Return (x, y) of the center of cell containing provided text 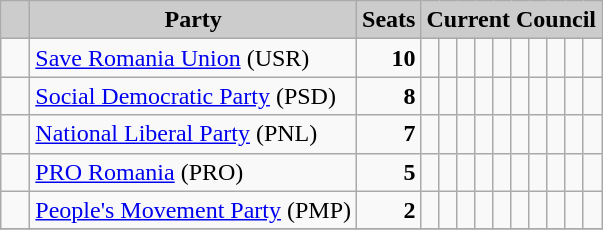
National Liberal Party (PNL) (194, 134)
Current Council (512, 20)
7 (389, 134)
Party (194, 20)
5 (389, 172)
8 (389, 96)
Save Romania Union (USR) (194, 58)
Social Democratic Party (PSD) (194, 96)
Seats (389, 20)
10 (389, 58)
People's Movement Party (PMP) (194, 210)
2 (389, 210)
PRO Romania (PRO) (194, 172)
